Return [X, Y] of the center of cell containing provided text 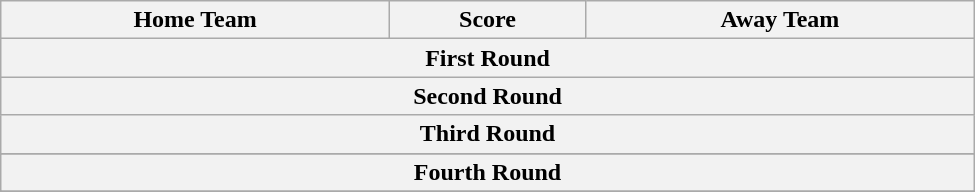
Home Team [196, 20]
Away Team [780, 20]
Score [487, 20]
Second Round [488, 96]
First Round [488, 58]
Fourth Round [488, 172]
Third Round [488, 134]
